Find where the given text appears and provide that cell's center as [x, y] coordinate. 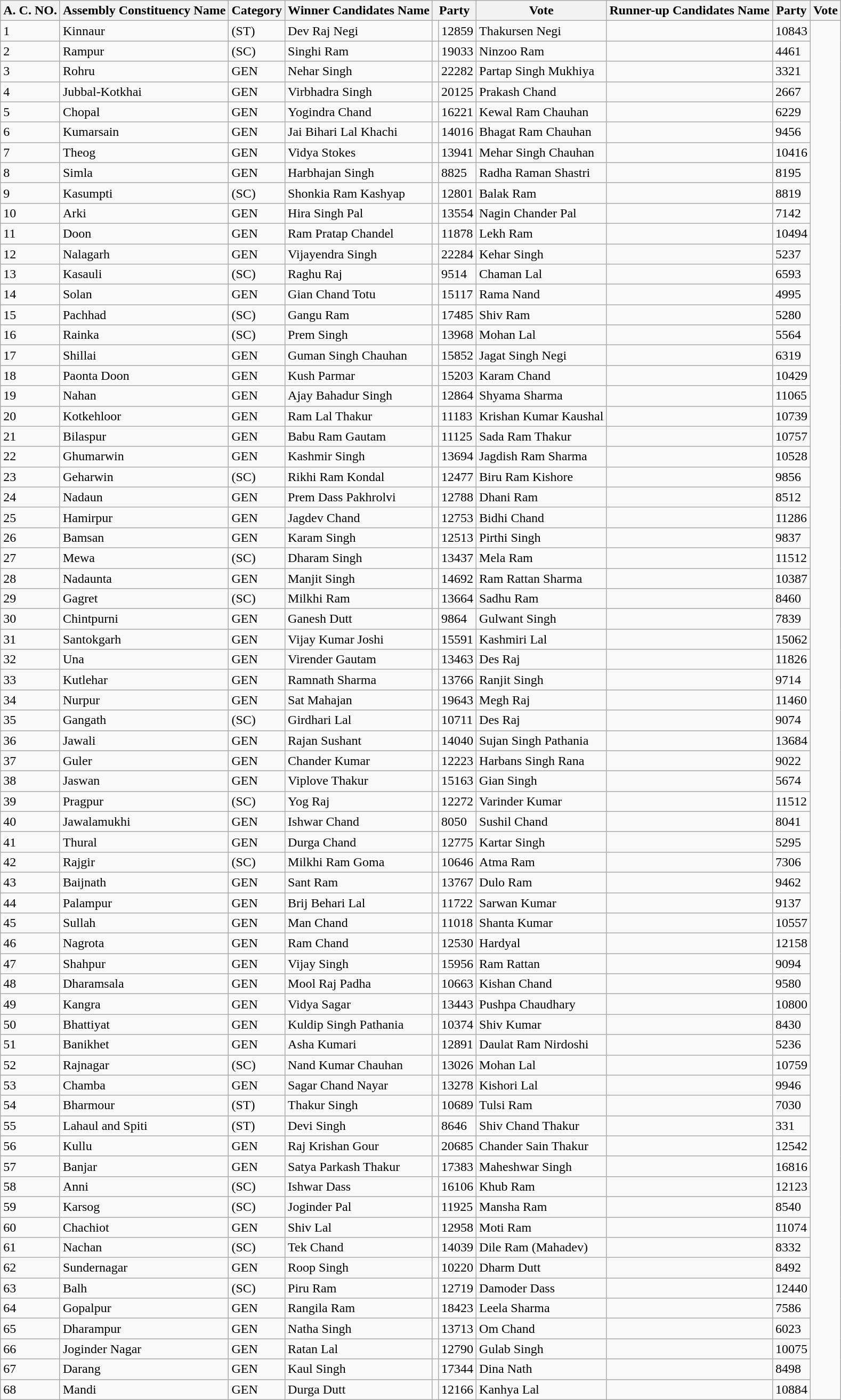
Raj Krishan Gour [359, 1146]
Ram Chand [359, 943]
22 [30, 457]
Hardyal [541, 943]
Durga Chand [359, 842]
15 [30, 315]
Babu Ram Gautam [359, 436]
8050 [457, 821]
10711 [457, 720]
13 [30, 274]
58 [30, 1186]
Jubbal-Kotkhai [144, 92]
20125 [457, 92]
40 [30, 821]
Jawalamukhi [144, 821]
31 [30, 639]
10429 [791, 376]
Thakur Singh [359, 1105]
12788 [457, 497]
Bilaspur [144, 436]
18423 [457, 1308]
8332 [791, 1248]
Prem Dass Pakhrolvi [359, 497]
48 [30, 984]
Gangu Ram [359, 315]
Gulwant Singh [541, 619]
Rangila Ram [359, 1308]
16816 [791, 1166]
10689 [457, 1105]
16106 [457, 1186]
43 [30, 882]
41 [30, 842]
Banjar [144, 1166]
Kaul Singh [359, 1369]
Kutlehar [144, 680]
62 [30, 1268]
9580 [791, 984]
17344 [457, 1369]
Una [144, 660]
57 [30, 1166]
67 [30, 1369]
12123 [791, 1186]
Damoder Dass [541, 1288]
9714 [791, 680]
13767 [457, 882]
9074 [791, 720]
9137 [791, 903]
5 [30, 112]
Joginder Nagar [144, 1349]
44 [30, 903]
Guler [144, 761]
10494 [791, 233]
11 [30, 233]
12530 [457, 943]
46 [30, 943]
Leela Sharma [541, 1308]
7306 [791, 862]
55 [30, 1126]
15956 [457, 964]
49 [30, 1004]
Chander Sain Thakur [541, 1146]
13026 [457, 1065]
18 [30, 376]
Moti Ram [541, 1227]
13554 [457, 213]
12440 [791, 1288]
Geharwin [144, 477]
22284 [457, 254]
10757 [791, 436]
Harbans Singh Rana [541, 761]
Milkhi Ram Goma [359, 862]
Pirthi Singh [541, 538]
9837 [791, 538]
Kashmiri Lal [541, 639]
Nagin Chander Pal [541, 213]
32 [30, 660]
7 [30, 152]
Kewal Ram Chauhan [541, 112]
Kasumpti [144, 193]
10528 [791, 457]
Lahaul and Spiti [144, 1126]
Tulsi Ram [541, 1105]
13694 [457, 457]
30 [30, 619]
6319 [791, 355]
4 [30, 92]
Vidya Sagar [359, 1004]
35 [30, 720]
Sant Ram [359, 882]
Kishori Lal [541, 1085]
14016 [457, 132]
12958 [457, 1227]
Rama Nand [541, 295]
65 [30, 1329]
13278 [457, 1085]
9 [30, 193]
Kehar Singh [541, 254]
9462 [791, 882]
10884 [791, 1389]
5674 [791, 781]
7142 [791, 213]
7839 [791, 619]
Ram Rattan [541, 964]
34 [30, 700]
14 [30, 295]
Yog Raj [359, 801]
Shanta Kumar [541, 923]
Sadhu Ram [541, 599]
Rainka [144, 335]
13463 [457, 660]
27 [30, 558]
Gagret [144, 599]
Dharamsala [144, 984]
Vijayendra Singh [359, 254]
Sat Mahajan [359, 700]
6023 [791, 1329]
68 [30, 1389]
Sundernagar [144, 1268]
33 [30, 680]
Tek Chand [359, 1248]
15852 [457, 355]
Nachan [144, 1248]
Rikhi Ram Kondal [359, 477]
Ishwar Dass [359, 1186]
Shiv Chand Thakur [541, 1126]
Om Chand [541, 1329]
Pachhad [144, 315]
Nahan [144, 396]
20685 [457, 1146]
12859 [457, 31]
9946 [791, 1085]
9856 [791, 477]
15591 [457, 639]
5280 [791, 315]
Kasauli [144, 274]
Ranjit Singh [541, 680]
10800 [791, 1004]
10220 [457, 1268]
Kanhya Lal [541, 1389]
8646 [457, 1126]
Bhagat Ram Chauhan [541, 132]
Lekh Ram [541, 233]
Virender Gautam [359, 660]
Sagar Chand Nayar [359, 1085]
15203 [457, 376]
Shiv Ram [541, 315]
Runner-up Candidates Name [690, 11]
10374 [457, 1024]
12864 [457, 396]
Ram Pratap Chandel [359, 233]
20 [30, 416]
Pushpa Chaudhary [541, 1004]
8460 [791, 599]
16 [30, 335]
21 [30, 436]
Simla [144, 173]
53 [30, 1085]
Palampur [144, 903]
Ganesh Dutt [359, 619]
36 [30, 740]
Gulab Singh [541, 1349]
Nagrota [144, 943]
Singhi Ram [359, 51]
13443 [457, 1004]
8498 [791, 1369]
11286 [791, 517]
Chamba [144, 1085]
2 [30, 51]
16221 [457, 112]
Jagdish Ram Sharma [541, 457]
Solan [144, 295]
Anni [144, 1186]
Karam Chand [541, 376]
8825 [457, 173]
Thural [144, 842]
6 [30, 132]
11460 [791, 700]
12775 [457, 842]
8041 [791, 821]
Sarwan Kumar [541, 903]
12223 [457, 761]
61 [30, 1248]
11018 [457, 923]
5295 [791, 842]
11183 [457, 416]
23 [30, 477]
Piru Ram [359, 1288]
13713 [457, 1329]
Mewa [144, 558]
Karam Singh [359, 538]
Kuldip Singh Pathania [359, 1024]
10843 [791, 31]
Rohru [144, 71]
Gopalpur [144, 1308]
Sada Ram Thakur [541, 436]
Chachiot [144, 1227]
14040 [457, 740]
5236 [791, 1045]
9864 [457, 619]
13968 [457, 335]
Arki [144, 213]
Brij Behari Lal [359, 903]
10663 [457, 984]
60 [30, 1227]
Nurpur [144, 700]
7586 [791, 1308]
11125 [457, 436]
Dharam Singh [359, 558]
Nand Kumar Chauhan [359, 1065]
12 [30, 254]
14039 [457, 1248]
14692 [457, 578]
Pragpur [144, 801]
Shiv Kumar [541, 1024]
17 [30, 355]
13766 [457, 680]
17383 [457, 1166]
37 [30, 761]
Chopal [144, 112]
Dev Raj Negi [359, 31]
11878 [457, 233]
Ram Lal Thakur [359, 416]
Shillai [144, 355]
Devi Singh [359, 1126]
Doon [144, 233]
8195 [791, 173]
10739 [791, 416]
Ishwar Chand [359, 821]
9094 [791, 964]
Category [257, 11]
Santokgarh [144, 639]
8492 [791, 1268]
3321 [791, 71]
29 [30, 599]
12801 [457, 193]
Maheshwar Singh [541, 1166]
Nalagarh [144, 254]
Ghumarwin [144, 457]
Biru Ram Kishore [541, 477]
Viplove Thakur [359, 781]
Kashmir Singh [359, 457]
8819 [791, 193]
Dile Ram (Mahadev) [541, 1248]
19643 [457, 700]
Jawali [144, 740]
39 [30, 801]
4995 [791, 295]
8540 [791, 1207]
Krishan Kumar Kaushal [541, 416]
19 [30, 396]
24 [30, 497]
Dharm Dutt [541, 1268]
12477 [457, 477]
Chander Kumar [359, 761]
Ninzoo Ram [541, 51]
Partap Singh Mukhiya [541, 71]
12166 [457, 1389]
Asha Kumari [359, 1045]
Bharmour [144, 1105]
Rajnagar [144, 1065]
331 [791, 1126]
13941 [457, 152]
7030 [791, 1105]
Vijay Singh [359, 964]
Nadaun [144, 497]
Shiv Lal [359, 1227]
Natha Singh [359, 1329]
9514 [457, 274]
12272 [457, 801]
Raghu Raj [359, 274]
12891 [457, 1045]
Chaman Lal [541, 274]
Dhani Ram [541, 497]
Bhattiyat [144, 1024]
Karsog [144, 1207]
Nehar Singh [359, 71]
Mansha Ram [541, 1207]
10387 [791, 578]
28 [30, 578]
Satya Parkash Thakur [359, 1166]
Sushil Chand [541, 821]
19033 [457, 51]
42 [30, 862]
47 [30, 964]
Rajan Sushant [359, 740]
Hamirpur [144, 517]
Harbhajan Singh [359, 173]
56 [30, 1146]
Gian Chand Totu [359, 295]
8 [30, 173]
Girdhari Lal [359, 720]
Kumarsain [144, 132]
Manjit Singh [359, 578]
Radha Raman Shastri [541, 173]
Virbhadra Singh [359, 92]
Thakursen Negi [541, 31]
Bidhi Chand [541, 517]
Jagat Singh Negi [541, 355]
Chintpurni [144, 619]
8512 [791, 497]
Daulat Ram Nirdoshi [541, 1045]
63 [30, 1288]
Assembly Constituency Name [144, 11]
Ramnath Sharma [359, 680]
17485 [457, 315]
13684 [791, 740]
Baijnath [144, 882]
Dharampur [144, 1329]
52 [30, 1065]
4461 [791, 51]
A. C. NO. [30, 11]
12542 [791, 1146]
11722 [457, 903]
11826 [791, 660]
12513 [457, 538]
Kullu [144, 1146]
Mool Raj Padha [359, 984]
Winner Candidates Name [359, 11]
Bamsan [144, 538]
50 [30, 1024]
10646 [457, 862]
Kush Parmar [359, 376]
12719 [457, 1288]
11074 [791, 1227]
Kinnaur [144, 31]
Joginder Pal [359, 1207]
Nadaunta [144, 578]
Gian Singh [541, 781]
Rampur [144, 51]
Balak Ram [541, 193]
Paonta Doon [144, 376]
12158 [791, 943]
9022 [791, 761]
13664 [457, 599]
9456 [791, 132]
Jai Bihari Lal Khachi [359, 132]
3 [30, 71]
2667 [791, 92]
11925 [457, 1207]
13437 [457, 558]
10 [30, 213]
Vidya Stokes [359, 152]
Darang [144, 1369]
Varinder Kumar [541, 801]
Kartar Singh [541, 842]
Kotkehloor [144, 416]
66 [30, 1349]
Sujan Singh Pathania [541, 740]
10416 [791, 152]
Theog [144, 152]
1 [30, 31]
Milkhi Ram [359, 599]
Dina Nath [541, 1369]
Roop Singh [359, 1268]
15117 [457, 295]
5564 [791, 335]
Shyama Sharma [541, 396]
Atma Ram [541, 862]
10557 [791, 923]
Gangath [144, 720]
Shonkia Ram Kashyap [359, 193]
6229 [791, 112]
64 [30, 1308]
Rajgir [144, 862]
54 [30, 1105]
Man Chand [359, 923]
Dulo Ram [541, 882]
6593 [791, 274]
10759 [791, 1065]
Megh Raj [541, 700]
Mandi [144, 1389]
26 [30, 538]
5237 [791, 254]
Durga Dutt [359, 1389]
Ratan Lal [359, 1349]
11065 [791, 396]
Prakash Chand [541, 92]
12753 [457, 517]
Shahpur [144, 964]
15062 [791, 639]
59 [30, 1207]
Kishan Chand [541, 984]
Balh [144, 1288]
22282 [457, 71]
Yogindra Chand [359, 112]
Kangra [144, 1004]
Vijay Kumar Joshi [359, 639]
12790 [457, 1349]
Jagdev Chand [359, 517]
38 [30, 781]
Ajay Bahadur Singh [359, 396]
Jaswan [144, 781]
Banikhet [144, 1045]
Hira Singh Pal [359, 213]
15163 [457, 781]
25 [30, 517]
Khub Ram [541, 1186]
8430 [791, 1024]
Ram Rattan Sharma [541, 578]
Mehar Singh Chauhan [541, 152]
10075 [791, 1349]
Prem Singh [359, 335]
Mela Ram [541, 558]
Guman Singh Chauhan [359, 355]
45 [30, 923]
51 [30, 1045]
Sullah [144, 923]
